Scan for the cell matching the given text and deliver its [X, Y] coordinate at center. 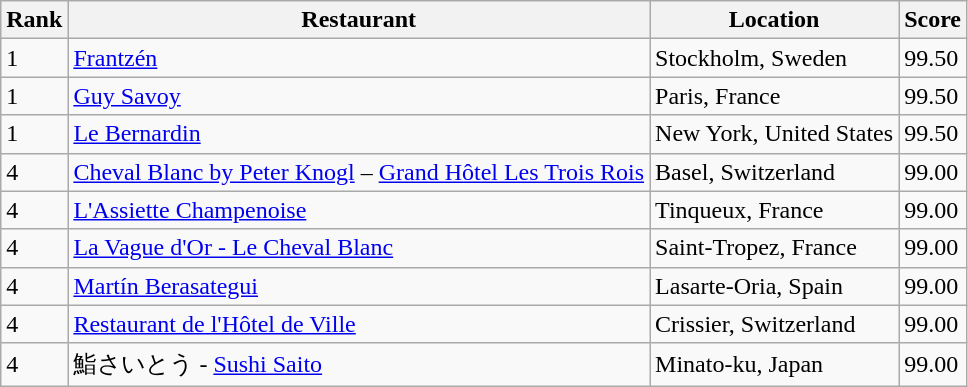
Minato-ku, Japan [774, 364]
Score [933, 20]
Basel, Switzerland [774, 172]
Tinqueux, France [774, 210]
鮨さいとう - Sushi Saito [359, 364]
Location [774, 20]
Saint-Tropez, France [774, 248]
Rank [34, 20]
Stockholm, Sweden [774, 58]
Crissier, Switzerland [774, 324]
Restaurant [359, 20]
Paris, France [774, 96]
Le Bernardin [359, 134]
Guy Savoy [359, 96]
L'Assiette Champenoise [359, 210]
New York, United States [774, 134]
Cheval Blanc by Peter Knogl – Grand Hôtel Les Trois Rois [359, 172]
Martín Berasategui [359, 286]
Frantzén [359, 58]
La Vague d'Or - Le Cheval Blanc [359, 248]
Lasarte-Oria, Spain [774, 286]
Restaurant de l'Hôtel de Ville [359, 324]
